From the cell containing the given text, extract its center point as [X, Y] coordinate. 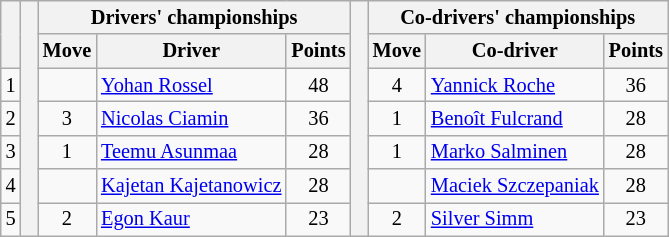
Benoît Fulcrand [515, 118]
Driver [191, 51]
Co-drivers' championships [518, 17]
Teemu Asunmaa [191, 152]
Silver Simm [515, 219]
5 [11, 219]
48 [318, 85]
Egon Kaur [191, 219]
Yannick Roche [515, 85]
Marko Salminen [515, 152]
Yohan Rossel [191, 85]
Drivers' championships [194, 17]
Nicolas Ciamin [191, 118]
Kajetan Kajetanowicz [191, 186]
Maciek Szczepaniak [515, 186]
Co-driver [515, 51]
